Pinpoint the cell where the given text exists, returning its (X, Y) midpoint coordinate. 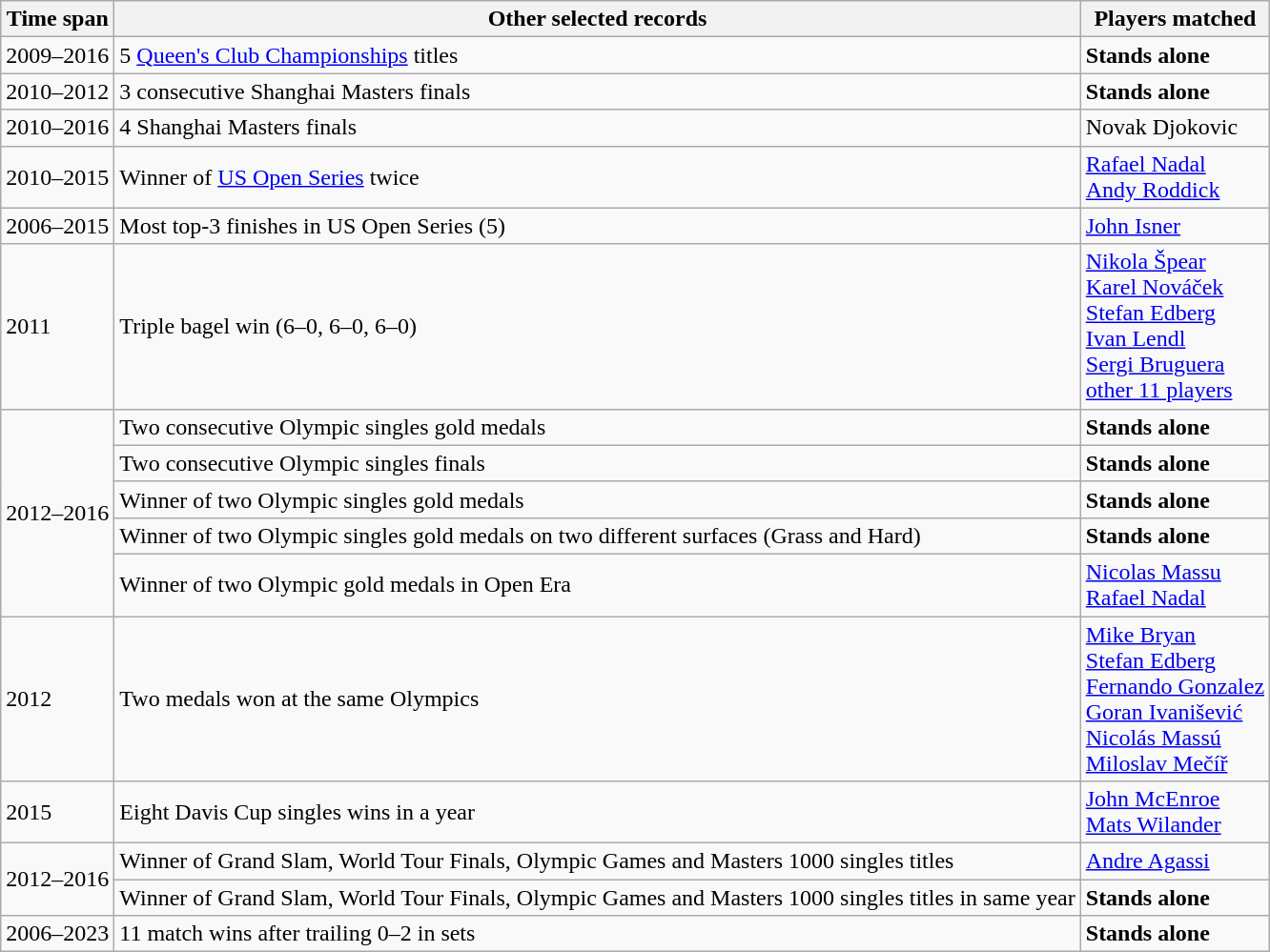
2015 (57, 812)
Winner of two Olympic gold medals in Open Era (597, 585)
Most top-3 finishes in US Open Series (5) (597, 226)
Nicolas MassuRafael Nadal (1175, 585)
Time span (57, 19)
2010–2015 (57, 177)
Novak Djokovic (1175, 128)
Nikola ŠpearKarel NováčekStefan EdbergIvan LendlSergi Brugueraother 11 players (1175, 326)
Winner of Grand Slam, World Tour Finals, Olympic Games and Masters 1000 singles titles in same year (597, 898)
Two consecutive Olympic singles gold medals (597, 427)
2010–2012 (57, 91)
11 match wins after trailing 0–2 in sets (597, 934)
Two consecutive Olympic singles finals (597, 463)
5 Queen's Club Championships titles (597, 55)
Rafael NadalAndy Roddick (1175, 177)
2006–2023 (57, 934)
Mike BryanStefan EdbergFernando GonzalezGoran IvaniševićNicolás MassúMiloslav Mečíř (1175, 698)
Eight Davis Cup singles wins in a year (597, 812)
2010–2016 (57, 128)
4 Shanghai Masters finals (597, 128)
Players matched (1175, 19)
Winner of two Olympic singles gold medals (597, 499)
John Isner (1175, 226)
2006–2015 (57, 226)
Andre Agassi (1175, 861)
2011 (57, 326)
John McEnroeMats Wilander (1175, 812)
Triple bagel win (6–0, 6–0, 6–0) (597, 326)
Two medals won at the same Olympics (597, 698)
Winner of two Olympic singles gold medals on two different surfaces (Grass and Hard) (597, 536)
Winner of Grand Slam, World Tour Finals, Olympic Games and Masters 1000 singles titles (597, 861)
2012 (57, 698)
Winner of US Open Series twice (597, 177)
3 consecutive Shanghai Masters finals (597, 91)
2009–2016 (57, 55)
Other selected records (597, 19)
